Search for the cell housing the specified text and yield its [x, y] center coordinate. 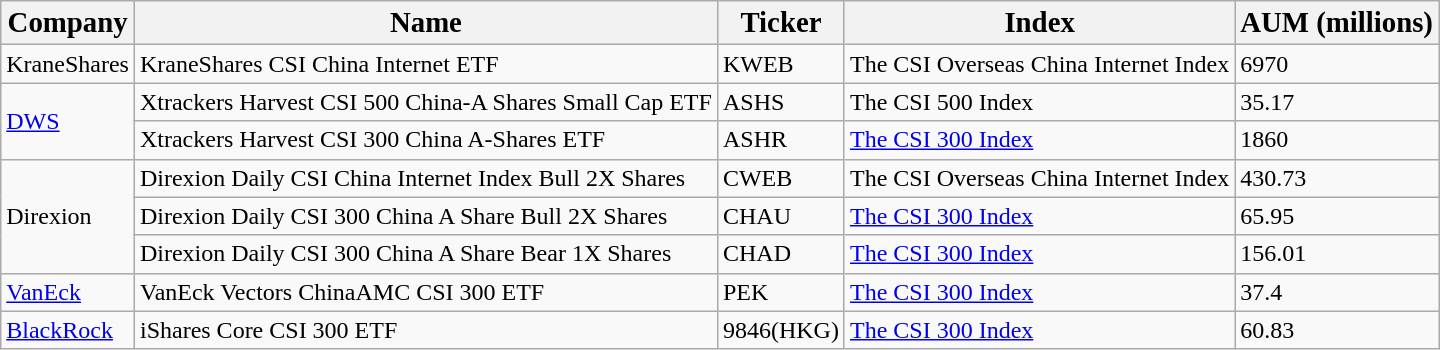
Name [426, 23]
The CSI 500 Index [1039, 102]
1860 [1337, 140]
KraneShares [68, 64]
PEK [780, 292]
430.73 [1337, 178]
Direxion Daily CSI 300 China A Share Bear 1X Shares [426, 254]
Xtrackers Harvest CSI 500 China-A Shares Small Cap ETF [426, 102]
BlackRock [68, 330]
iShares Core CSI 300 ETF [426, 330]
CHAU [780, 216]
CWEB [780, 178]
Index [1039, 23]
Ticker [780, 23]
KraneShares CSI China Internet ETF [426, 64]
60.83 [1337, 330]
65.95 [1337, 216]
AUM (millions) [1337, 23]
Company [68, 23]
Direxion Daily CSI 300 China A Share Bull 2X Shares [426, 216]
35.17 [1337, 102]
37.4 [1337, 292]
ASHR [780, 140]
CHAD [780, 254]
Direxion [68, 216]
KWEB [780, 64]
6970 [1337, 64]
9846(HKG) [780, 330]
DWS [68, 121]
Xtrackers Harvest CSI 300 China A-Shares ETF [426, 140]
156.01 [1337, 254]
VanEck Vectors ChinaAMC CSI 300 ETF [426, 292]
VanEck [68, 292]
ASHS [780, 102]
Direxion Daily CSI China Internet Index Bull 2X Shares [426, 178]
